Scan for the cell matching the given text and deliver its (X, Y) coordinate at center. 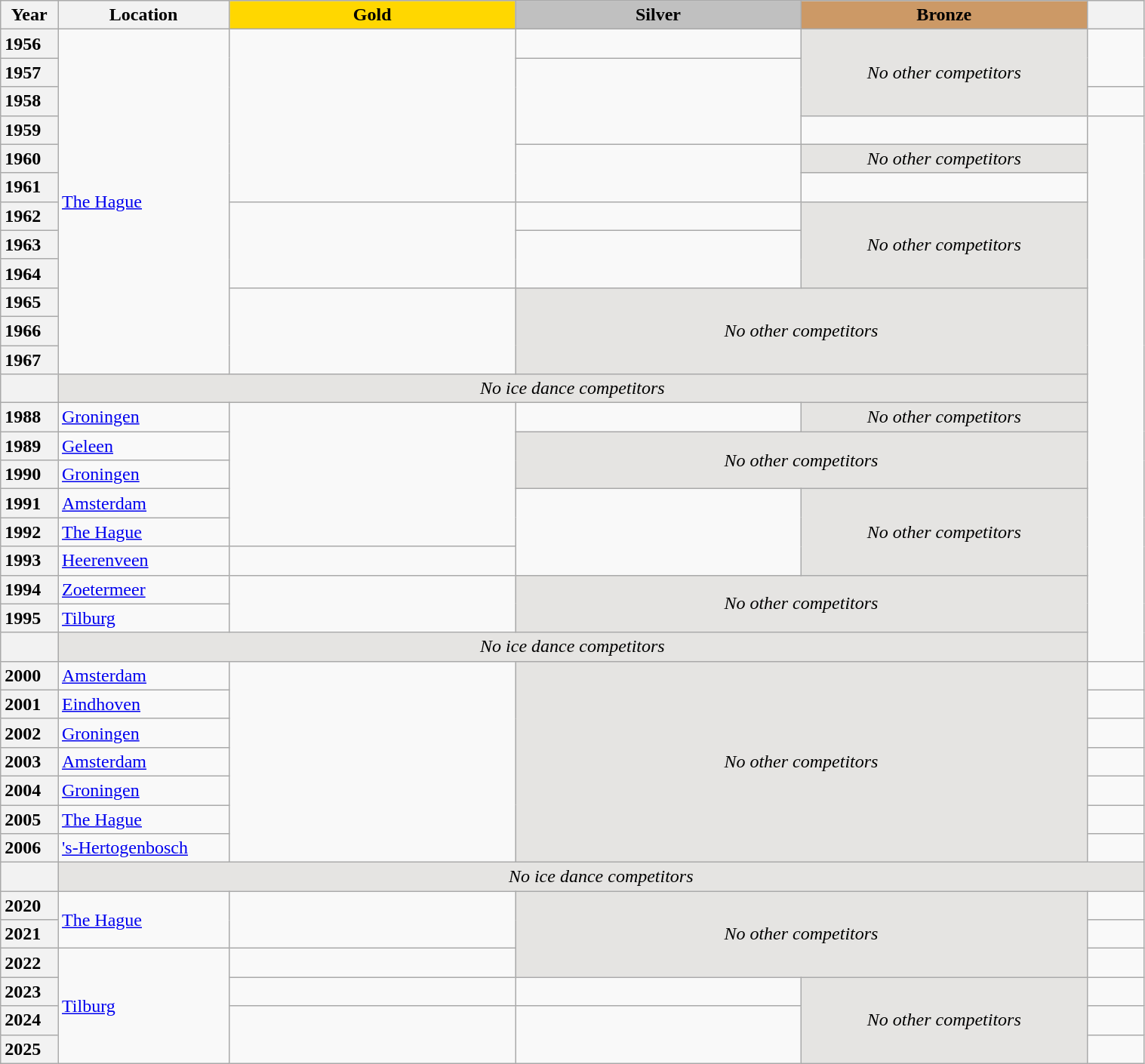
2005 (29, 819)
1993 (29, 561)
1990 (29, 475)
1988 (29, 417)
Geleen (143, 446)
Bronze (943, 15)
Eindhoven (143, 704)
1961 (29, 187)
2001 (29, 704)
1962 (29, 216)
1965 (29, 302)
1989 (29, 446)
Heerenveen (143, 561)
1964 (29, 273)
2023 (29, 992)
2021 (29, 934)
1992 (29, 532)
1957 (29, 72)
2002 (29, 733)
's-Hertogenbosch (143, 848)
1967 (29, 360)
2000 (29, 675)
Gold (373, 15)
1991 (29, 503)
1956 (29, 44)
1963 (29, 244)
2025 (29, 1049)
1959 (29, 130)
Silver (658, 15)
1994 (29, 589)
2022 (29, 963)
2003 (29, 761)
2004 (29, 790)
2006 (29, 848)
1995 (29, 618)
2024 (29, 1020)
1958 (29, 101)
Year (29, 15)
1966 (29, 331)
2020 (29, 906)
Location (143, 15)
1960 (29, 158)
Zoetermeer (143, 589)
